Pinpoint the cell where the given text exists, returning its [X, Y] midpoint coordinate. 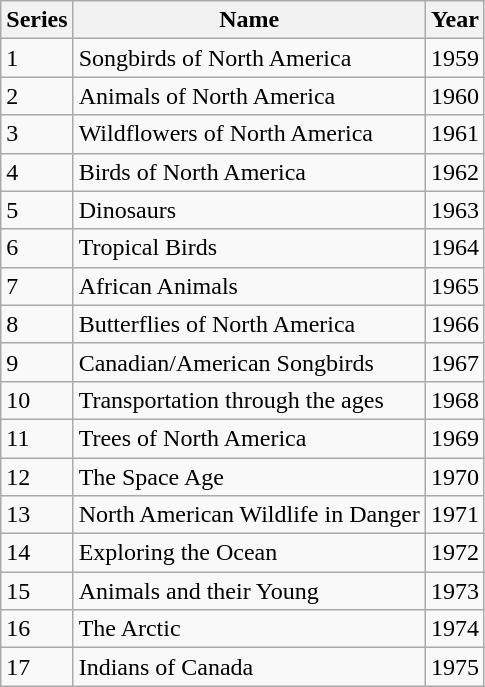
Series [37, 20]
Year [454, 20]
Dinosaurs [249, 210]
5 [37, 210]
13 [37, 515]
Birds of North America [249, 172]
1964 [454, 248]
1961 [454, 134]
Name [249, 20]
1972 [454, 553]
1965 [454, 286]
10 [37, 400]
Exploring the Ocean [249, 553]
Butterflies of North America [249, 324]
1962 [454, 172]
1974 [454, 629]
9 [37, 362]
1959 [454, 58]
8 [37, 324]
12 [37, 477]
6 [37, 248]
Wildflowers of North America [249, 134]
2 [37, 96]
Trees of North America [249, 438]
17 [37, 667]
Canadian/American Songbirds [249, 362]
Animals of North America [249, 96]
1967 [454, 362]
Animals and their Young [249, 591]
15 [37, 591]
1963 [454, 210]
1970 [454, 477]
Tropical Birds [249, 248]
11 [37, 438]
1969 [454, 438]
7 [37, 286]
1973 [454, 591]
Indians of Canada [249, 667]
Transportation through the ages [249, 400]
1960 [454, 96]
3 [37, 134]
African Animals [249, 286]
16 [37, 629]
The Arctic [249, 629]
4 [37, 172]
Songbirds of North America [249, 58]
1968 [454, 400]
The Space Age [249, 477]
1975 [454, 667]
1966 [454, 324]
1 [37, 58]
14 [37, 553]
1971 [454, 515]
North American Wildlife in Danger [249, 515]
